Scan for the cell matching the given text and deliver its (x, y) coordinate at center. 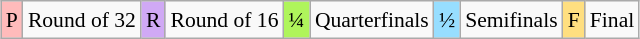
R (154, 20)
Semifinals (511, 20)
Round of 32 (82, 20)
Final (612, 20)
F (574, 20)
P (12, 20)
¼ (297, 20)
½ (447, 20)
Quarterfinals (372, 20)
Round of 16 (224, 20)
